Scan for the cell matching the given text and deliver its [x, y] coordinate at center. 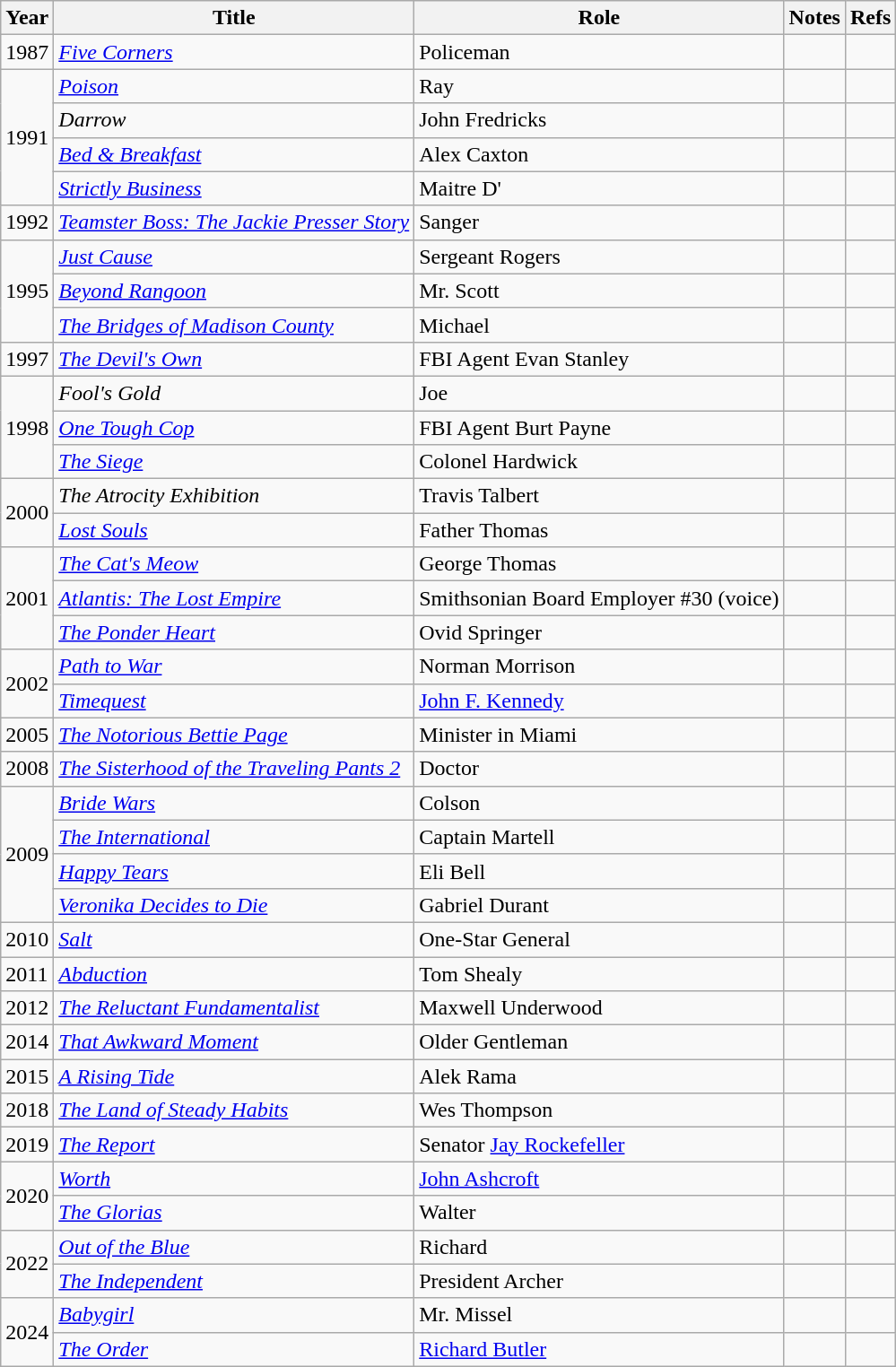
Father Thomas [599, 530]
The Bridges of Madison County [234, 325]
2010 [27, 939]
John Ashcroft [599, 1179]
The Atrocity Exhibition [234, 496]
Captain Martell [599, 837]
Veronika Decides to Die [234, 905]
The Land of Steady Habits [234, 1110]
The Ponder Heart [234, 632]
John F. Kennedy [599, 701]
Maxwell Underwood [599, 1008]
Gabriel Durant [599, 905]
Minister in Miami [599, 735]
Older Gentleman [599, 1042]
President Archer [599, 1281]
Eli Bell [599, 871]
Wes Thompson [599, 1110]
Michael [599, 325]
FBI Agent Burt Payne [599, 428]
Mr. Scott [599, 291]
The Glorias [234, 1213]
John Fredricks [599, 120]
Lost Souls [234, 530]
2024 [27, 1332]
Title [234, 18]
Bed & Breakfast [234, 154]
2000 [27, 513]
2022 [27, 1264]
2008 [27, 769]
Sergeant Rogers [599, 257]
Smithsonian Board Employer #30 (voice) [599, 598]
2002 [27, 683]
1998 [27, 427]
Mr. Missel [599, 1315]
Poison [234, 86]
Happy Tears [234, 871]
Role [599, 18]
The Siege [234, 462]
The Reluctant Fundamentalist [234, 1008]
2005 [27, 735]
One-Star General [599, 939]
Policeman [599, 52]
Notes [814, 18]
1992 [27, 222]
1995 [27, 291]
2009 [27, 854]
Ovid Springer [599, 632]
1987 [27, 52]
Teamster Boss: The Jackie Presser Story [234, 222]
George Thomas [599, 564]
Doctor [599, 769]
The Devil's Own [234, 359]
Joe [599, 393]
Colson [599, 803]
The Cat's Meow [234, 564]
Atlantis: The Lost Empire [234, 598]
Timequest [234, 701]
Just Cause [234, 257]
Beyond Rangoon [234, 291]
FBI Agent Evan Stanley [599, 359]
Maitre D' [599, 188]
The Report [234, 1145]
Path to War [234, 666]
Fool's Gold [234, 393]
Refs [870, 18]
Richard [599, 1247]
Babygirl [234, 1315]
Walter [599, 1213]
1997 [27, 359]
Out of the Blue [234, 1247]
Norman Morrison [599, 666]
2020 [27, 1196]
1991 [27, 137]
2011 [27, 973]
The Sisterhood of the Traveling Pants 2 [234, 769]
Bride Wars [234, 803]
Senator Jay Rockefeller [599, 1145]
2018 [27, 1110]
The International [234, 837]
That Awkward Moment [234, 1042]
Year [27, 18]
Alex Caxton [599, 154]
Sanger [599, 222]
Salt [234, 939]
2012 [27, 1008]
2001 [27, 598]
2019 [27, 1145]
The Independent [234, 1281]
The Order [234, 1349]
Colonel Hardwick [599, 462]
Tom Shealy [599, 973]
Worth [234, 1179]
One Tough Cop [234, 428]
Alek Rama [599, 1076]
Abduction [234, 973]
Travis Talbert [599, 496]
Ray [599, 86]
The Notorious Bettie Page [234, 735]
Richard Butler [599, 1349]
2015 [27, 1076]
Five Corners [234, 52]
A Rising Tide [234, 1076]
Strictly Business [234, 188]
Darrow [234, 120]
2014 [27, 1042]
